Locate the cell with the specified text and output its (X, Y) center coordinate. 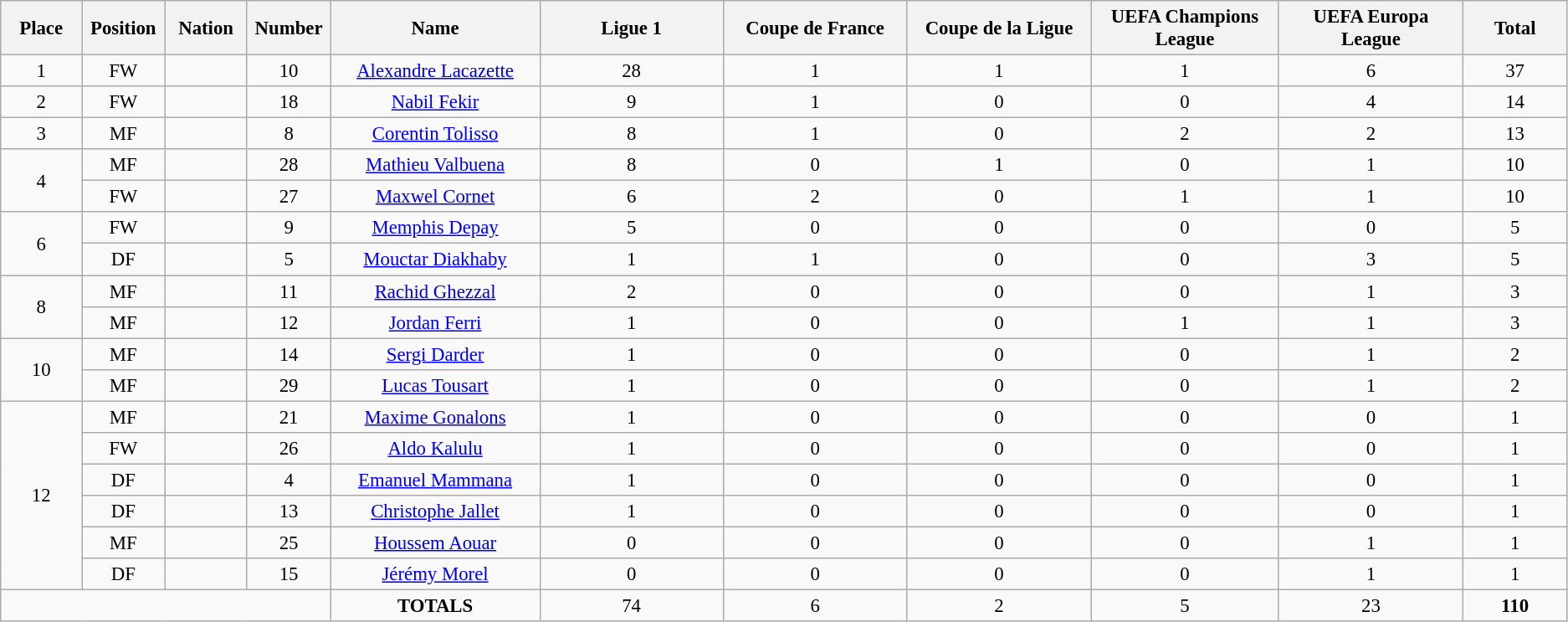
Corentin Tolisso (435, 134)
37 (1515, 71)
Mathieu Valbuena (435, 165)
74 (631, 606)
Name (435, 28)
25 (289, 542)
Emanuel Mammana (435, 480)
26 (289, 449)
Jérémy Morel (435, 574)
Ligue 1 (631, 28)
110 (1515, 606)
Alexandre Lacazette (435, 71)
11 (289, 291)
Number (289, 28)
Coupe de la Ligue (999, 28)
Maxime Gonalons (435, 417)
UEFA Champions League (1185, 28)
Jordan Ferri (435, 322)
Mouctar Diakhaby (435, 260)
TOTALS (435, 606)
15 (289, 574)
21 (289, 417)
27 (289, 197)
Houssem Aouar (435, 542)
Coupe de France (815, 28)
Nabil Fekir (435, 102)
Place (42, 28)
Total (1515, 28)
UEFA Europa League (1371, 28)
23 (1371, 606)
18 (289, 102)
Maxwel Cornet (435, 197)
Lucas Tousart (435, 385)
Memphis Depay (435, 229)
Sergi Darder (435, 354)
Position (124, 28)
Christophe Jallet (435, 511)
29 (289, 385)
Aldo Kalulu (435, 449)
Nation (206, 28)
Rachid Ghezzal (435, 291)
